Provide the (x, y) coordinate of the cell's center where the given text is located.  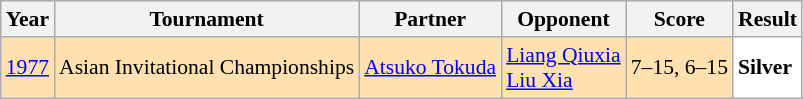
Year (28, 19)
7–15, 6–15 (680, 68)
Silver (768, 68)
1977 (28, 68)
Liang Qiuxia Liu Xia (564, 68)
Atsuko Tokuda (430, 68)
Partner (430, 19)
Opponent (564, 19)
Score (680, 19)
Result (768, 19)
Tournament (206, 19)
Asian Invitational Championships (206, 68)
